Output the (X, Y) coordinate of the center of the cell containing the given text.  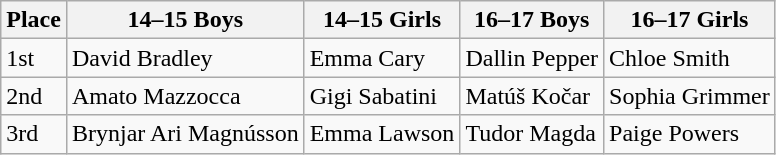
Gigi Sabatini (382, 96)
2nd (34, 96)
Matúš Kočar (532, 96)
Tudor Magda (532, 134)
16–17 Girls (690, 20)
14–15 Girls (382, 20)
14–15 Boys (185, 20)
Sophia Grimmer (690, 96)
Emma Lawson (382, 134)
Chloe Smith (690, 58)
16–17 Boys (532, 20)
Paige Powers (690, 134)
1st (34, 58)
3rd (34, 134)
Amato Mazzocca (185, 96)
Dallin Pepper (532, 58)
Brynjar Ari Magnússon (185, 134)
David Bradley (185, 58)
Emma Cary (382, 58)
Place (34, 20)
